Capture the cell that displays the provided text and extract its [X, Y] central coordinate. 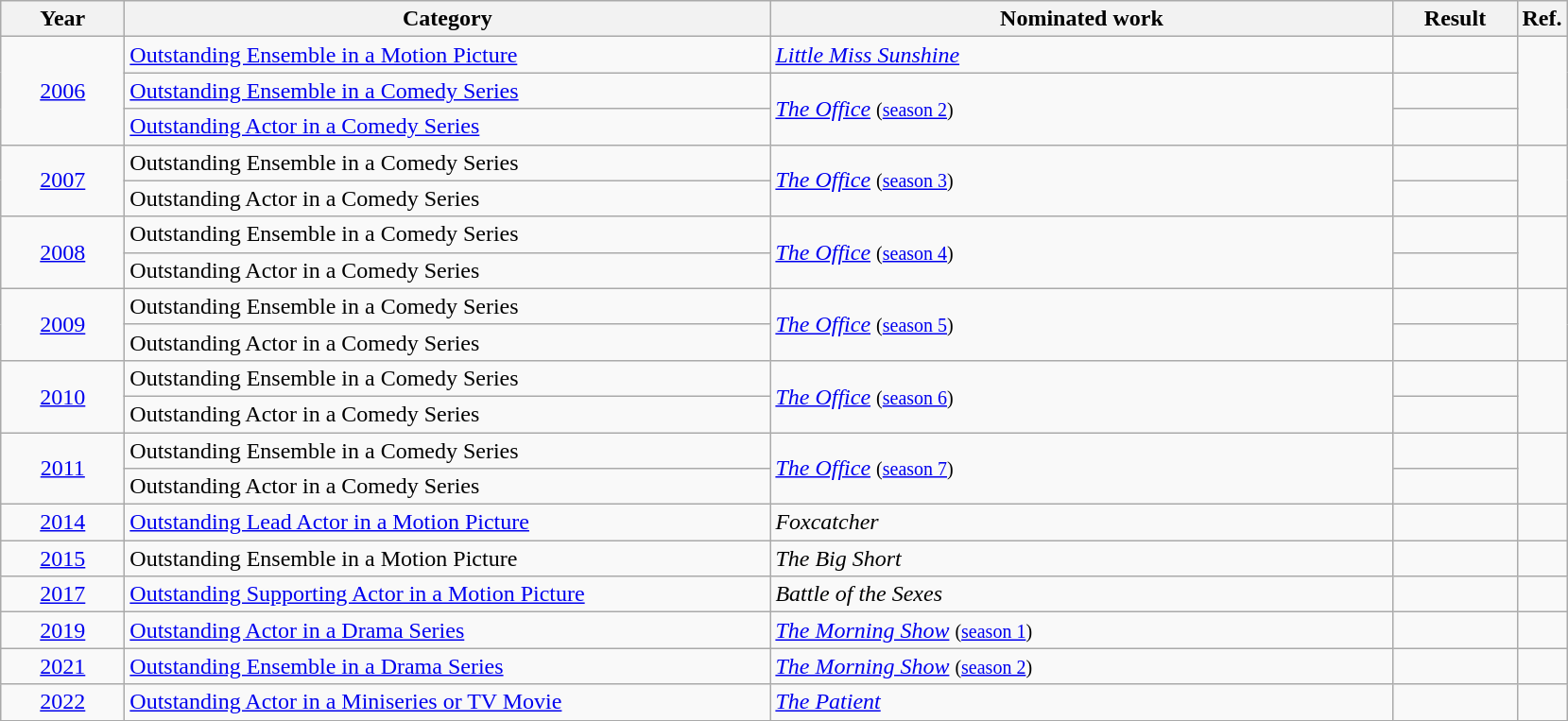
The Office (season 4) [1081, 252]
2008 [62, 252]
The Office (season 5) [1081, 324]
2011 [62, 469]
The Office (season 7) [1081, 469]
Outstanding Ensemble in a Drama Series [448, 666]
The Big Short [1081, 558]
2006 [62, 91]
2019 [62, 630]
2015 [62, 558]
Foxcatcher [1081, 523]
The Office (season 6) [1081, 396]
Outstanding Actor in a Drama Series [448, 630]
Outstanding Lead Actor in a Motion Picture [448, 523]
The Morning Show (season 2) [1081, 666]
Category [448, 19]
The Morning Show (season 1) [1081, 630]
2009 [62, 324]
Year [62, 19]
Result [1456, 19]
Battle of the Sexes [1081, 594]
2010 [62, 396]
2022 [62, 702]
The Patient [1081, 702]
2014 [62, 523]
Outstanding Actor in a Miniseries or TV Movie [448, 702]
2021 [62, 666]
The Office (season 3) [1081, 180]
Outstanding Supporting Actor in a Motion Picture [448, 594]
Little Miss Sunshine [1081, 55]
The Office (season 2) [1081, 109]
2007 [62, 180]
Ref. [1542, 19]
Nominated work [1081, 19]
2017 [62, 594]
